Detect which cell encompasses the target text, then output its (X, Y) center coordinate. 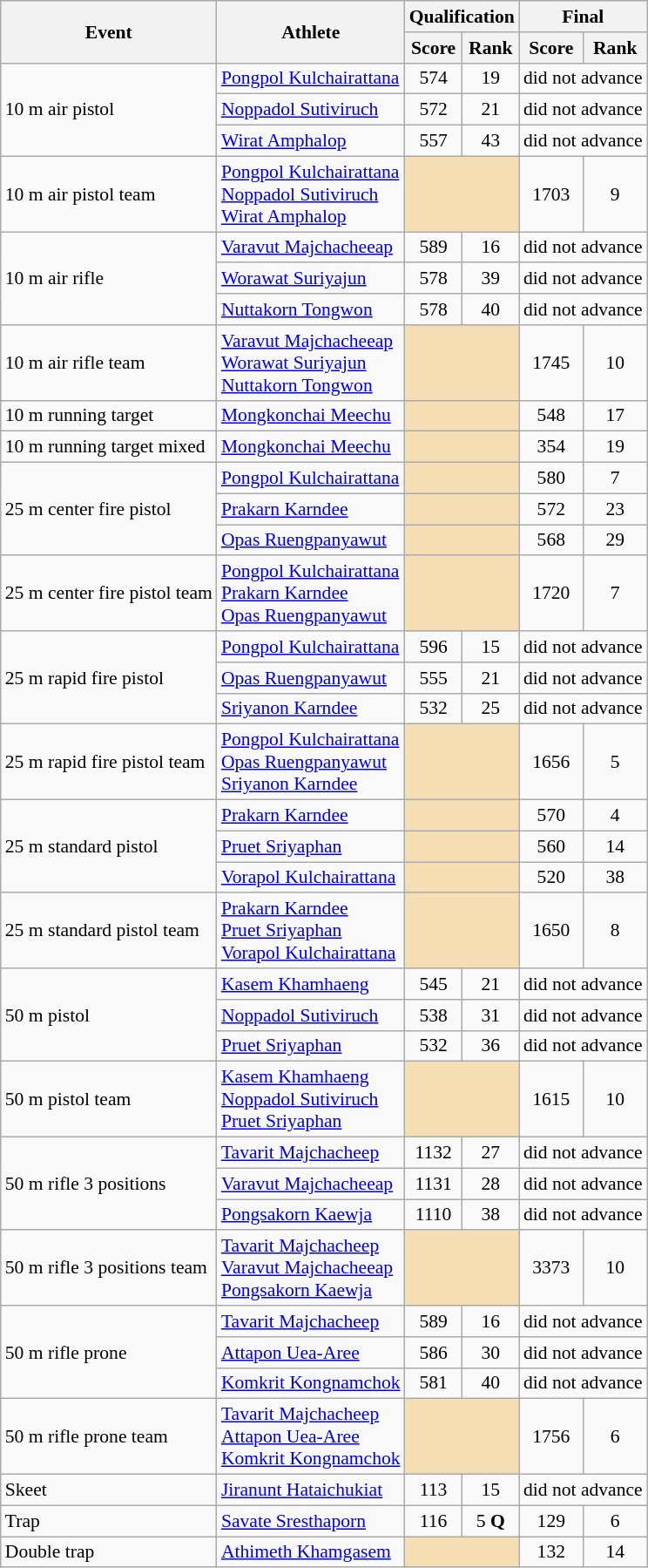
9 (615, 193)
Varavut MajchacheeapWorawat Suriyajun Nuttakorn Tongwon (311, 363)
538 (434, 1015)
Pongpol Kulchairattana Noppadol Sutiviruch Wirat Amphalop (311, 193)
116 (434, 1521)
17 (615, 416)
Double trap (109, 1552)
5 (615, 762)
557 (434, 141)
10 m running target mixed (109, 447)
1110 (434, 1215)
1656 (551, 762)
28 (491, 1184)
1745 (551, 363)
354 (551, 447)
25 (491, 709)
50 m rifle 3 positions (109, 1184)
Pongpol Kulchairattana Prakarn Karndee Opas Ruengpanyawut (311, 594)
545 (434, 984)
25 m center fire pistol team (109, 594)
Worawat Suriyajun (311, 279)
Nuttakorn Tongwon (311, 309)
Athimeth Khamgasem (311, 1552)
586 (434, 1353)
10 m air pistol (109, 110)
Jiranunt Hataichukiat (311, 1490)
555 (434, 678)
Kasem Khamhaeng (311, 984)
Attapon Uea-Aree (311, 1353)
10 m running target (109, 416)
10 m air rifle team (109, 363)
1650 (551, 931)
560 (551, 846)
Prakarn Karndee Pruet Sriyaphan Vorapol Kulchairattana (311, 931)
580 (551, 479)
50 m rifle prone team (109, 1436)
10 m air pistol team (109, 193)
50 m rifle prone (109, 1353)
1132 (434, 1153)
31 (491, 1015)
581 (434, 1383)
Pongpol Kulchairattana Opas Ruengpanyawut Sriyanon Karndee (311, 762)
Trap (109, 1521)
113 (434, 1490)
1131 (434, 1184)
10 m air rifle (109, 279)
Wirat Amphalop (311, 141)
29 (615, 540)
Tavarit Majchacheep Varavut Majchacheeap Pongsakorn Kaewja (311, 1269)
520 (551, 878)
25 m standard pistol team (109, 931)
Komkrit Kongnamchok (311, 1383)
596 (434, 647)
574 (434, 78)
Pongsakorn Kaewja (311, 1215)
Vorapol Kulchairattana (311, 878)
132 (551, 1552)
1720 (551, 594)
Athlete (311, 31)
27 (491, 1153)
Sriyanon Karndee (311, 709)
8 (615, 931)
39 (491, 279)
50 m pistol team (109, 1100)
Skeet (109, 1490)
Tavarit Majchacheep Attapon Uea-Aree Komkrit Kongnamchok (311, 1436)
23 (615, 509)
1615 (551, 1100)
43 (491, 141)
3373 (551, 1269)
36 (491, 1046)
50 m rifle 3 positions team (109, 1269)
568 (551, 540)
25 m rapid fire pistol team (109, 762)
30 (491, 1353)
Event (109, 31)
1703 (551, 193)
548 (551, 416)
129 (551, 1521)
4 (615, 816)
5 Q (491, 1521)
Savate Sresthaporn (311, 1521)
25 m center fire pistol (109, 509)
25 m standard pistol (109, 847)
570 (551, 816)
50 m pistol (109, 1015)
1756 (551, 1436)
Final (584, 17)
25 m rapid fire pistol (109, 678)
Kasem Khamhaeng Noppadol Sutiviruch Pruet Sriyaphan (311, 1100)
Qualification (462, 17)
